Locate the cell with the specified text and output its (X, Y) center coordinate. 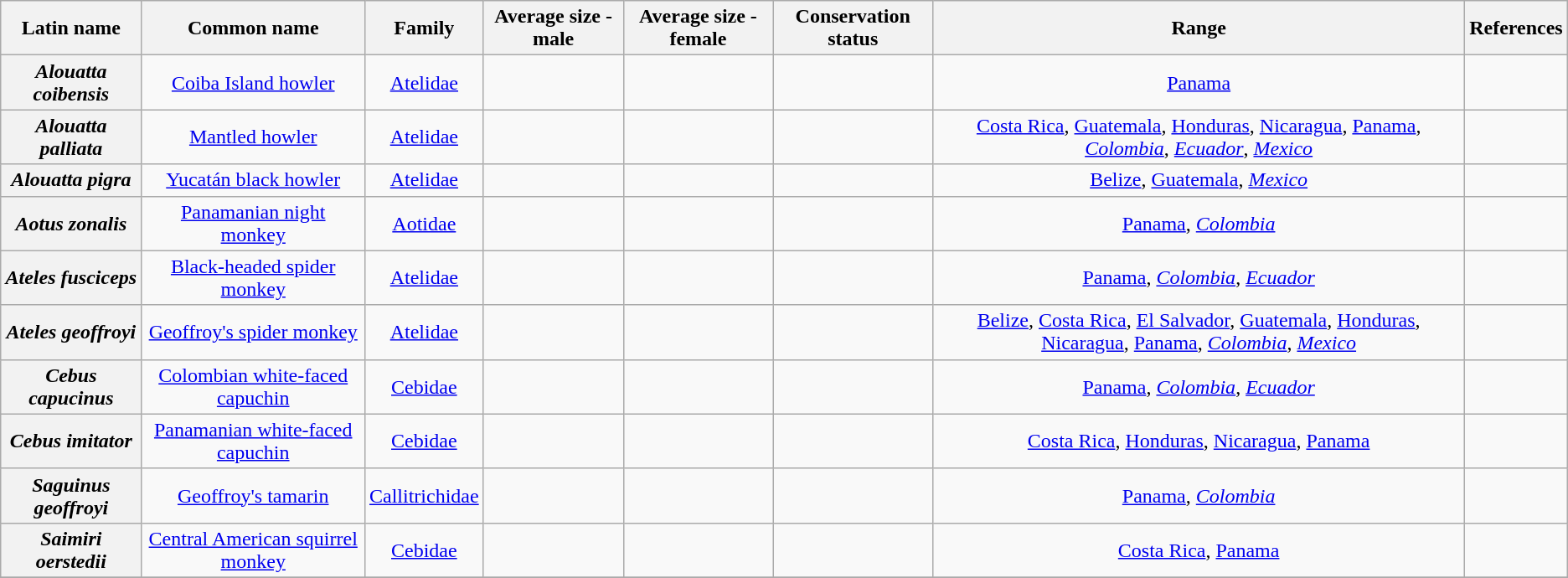
Colombian white-faced capuchin (253, 387)
Callitrichidae (424, 496)
Latin name (71, 28)
Conservation status (853, 28)
Central American squirrel monkey (253, 550)
References (1516, 28)
Cebus capucinus (71, 387)
Alouatta coibensis (71, 82)
Panama (1199, 82)
Aotus zonalis (71, 223)
Geoffroy's spider monkey (253, 332)
Panamanian night monkey (253, 223)
Black-headed spider monkey (253, 278)
Cebus imitator (71, 441)
Costa Rica, Panama (1199, 550)
Common name (253, 28)
Geoffroy's tamarin (253, 496)
Aotidae (424, 223)
Belize, Guatemala, Mexico (1199, 180)
Coiba Island howler (253, 82)
Belize, Costa Rica, El Salvador, Guatemala, Honduras, Nicaragua, Panama, Colombia, Mexico (1199, 332)
Alouatta pigra (71, 180)
Saimiri oerstedii (71, 550)
Alouatta palliata (71, 137)
Mantled howler (253, 137)
Ateles geoffroyi (71, 332)
Costa Rica, Guatemala, Honduras, Nicaragua, Panama, Colombia, Ecuador, Mexico (1199, 137)
Saguinus geoffroyi (71, 496)
Panamanian white-faced capuchin (253, 441)
Yucatán black howler (253, 180)
Ateles fusciceps (71, 278)
Average size - male (553, 28)
Range (1199, 28)
Costa Rica, Honduras, Nicaragua, Panama (1199, 441)
Average size - female (699, 28)
Family (424, 28)
